Pinpoint the cell where the given text exists, returning its [x, y] midpoint coordinate. 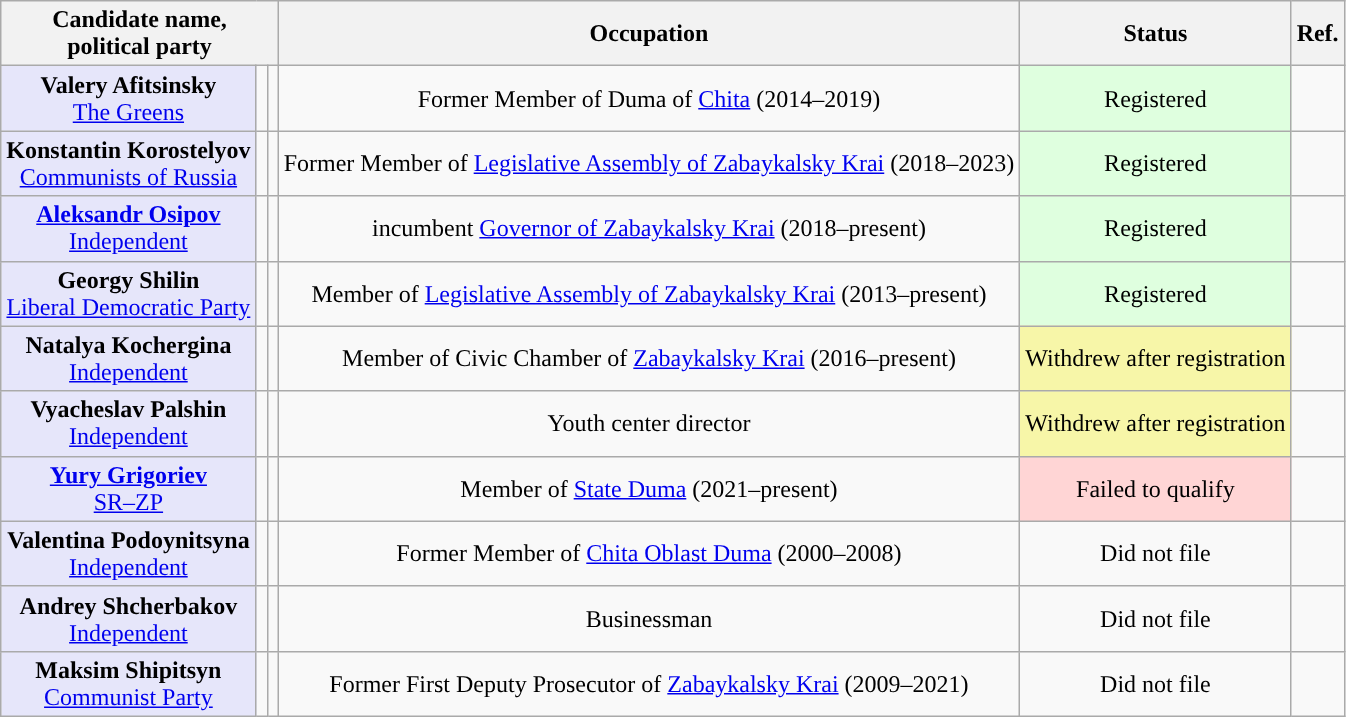
Former Member of Duma of Chita (2014–2019) [649, 98]
Aleksandr OsipovIndependent [128, 228]
Former Member of Chita Oblast Duma (2000–2008) [649, 554]
Status [1156, 34]
Candidate name,political party [140, 34]
Konstantin KorostelyovCommunists of Russia [128, 164]
Member of Legislative Assembly of Zabaykalsky Krai (2013–present) [649, 294]
Valery AfitsinskyThe Greens [128, 98]
Member of State Duma (2021–present) [649, 488]
Andrey ShcherbakovIndependent [128, 618]
Occupation [649, 34]
Former First Deputy Prosecutor of Zabaykalsky Krai (2009–2021) [649, 684]
Georgy ShilinLiberal Democratic Party [128, 294]
Youth center director [649, 424]
Member of Civic Chamber of Zabaykalsky Krai (2016–present) [649, 358]
Natalya KocherginaIndependent [128, 358]
Former Member of Legislative Assembly of Zabaykalsky Krai (2018–2023) [649, 164]
incumbent Governor of Zabaykalsky Krai (2018–present) [649, 228]
Businessman [649, 618]
Ref. [1318, 34]
Failed to qualify [1156, 488]
Vyacheslav PalshinIndependent [128, 424]
Valentina PodoynitsynaIndependent [128, 554]
Maksim ShipitsynCommunist Party [128, 684]
Yury GrigorievSR–ZP [128, 488]
